Output the (X, Y) coordinate of the center of the cell containing the given text.  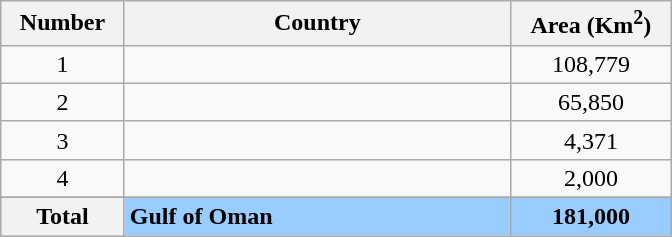
Country (317, 24)
Total (63, 217)
181,000 (590, 217)
2 (63, 102)
4 (63, 178)
1 (63, 64)
3 (63, 140)
Number (63, 24)
Gulf of Oman (317, 217)
65,850 (590, 102)
Area (Km2) (590, 24)
4,371 (590, 140)
2,000 (590, 178)
108,779 (590, 64)
